Return [X, Y] of the center of cell containing provided text 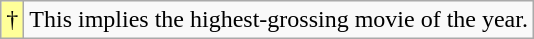
† [12, 20]
This implies the highest-grossing movie of the year. [279, 20]
